From the cell containing the given text, extract its center point as (x, y) coordinate. 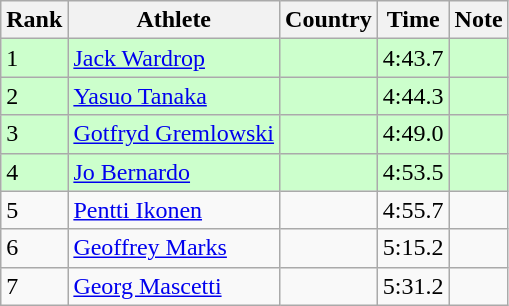
4 (34, 172)
4:44.3 (413, 96)
Country (329, 20)
5:31.2 (413, 286)
Geoffrey Marks (174, 248)
Georg Mascetti (174, 286)
5 (34, 210)
7 (34, 286)
Jo Bernardo (174, 172)
6 (34, 248)
4:43.7 (413, 58)
5:15.2 (413, 248)
2 (34, 96)
Athlete (174, 20)
Jack Wardrop (174, 58)
4:53.5 (413, 172)
Pentti Ikonen (174, 210)
4:49.0 (413, 134)
4:55.7 (413, 210)
Note (478, 20)
Time (413, 20)
Yasuo Tanaka (174, 96)
1 (34, 58)
3 (34, 134)
Gotfryd Gremlowski (174, 134)
Rank (34, 20)
